Find where the given text appears and provide that cell's center as (x, y) coordinate. 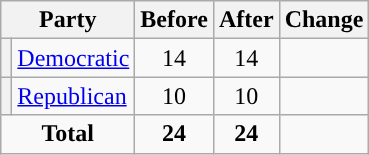
Democratic (74, 58)
Total (68, 134)
Party (68, 20)
Republican (74, 96)
Change (324, 20)
After (246, 20)
Before (174, 20)
